Provide the [x, y] coordinate of the cell's center where the given text is located.  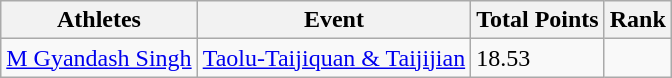
Total Points [538, 20]
M Gyandash Singh [99, 58]
Rank [638, 20]
18.53 [538, 58]
Taolu-Taijiquan & Taijijian [334, 58]
Event [334, 20]
Athletes [99, 20]
